From the cell containing the given text, extract its center point as (X, Y) coordinate. 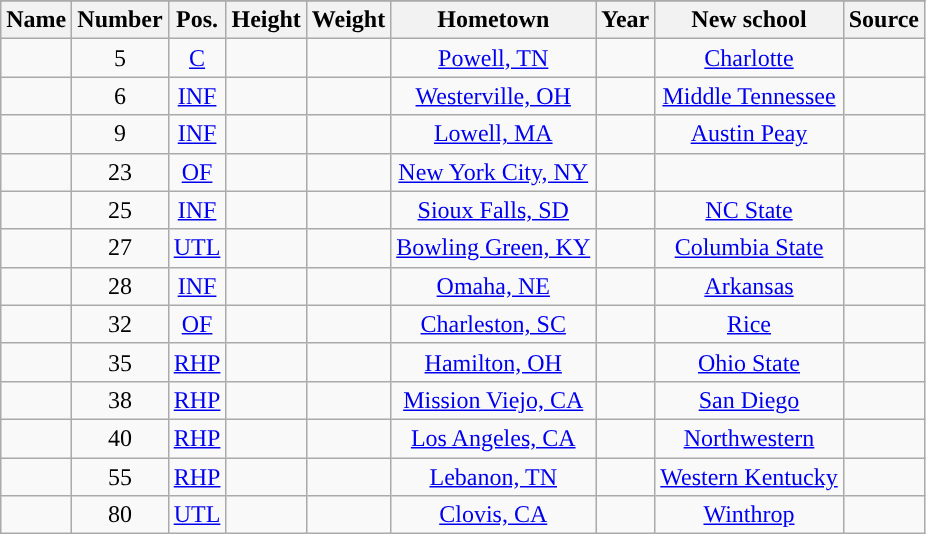
Charleston, SC (494, 324)
Western Kentucky (749, 477)
40 (120, 438)
Name (36, 20)
Columbia State (749, 248)
Hamilton, OH (494, 362)
Los Angeles, CA (494, 438)
NC State (749, 210)
Bowling Green, KY (494, 248)
Middle Tennessee (749, 96)
Number (120, 20)
Austin Peay (749, 134)
San Diego (749, 400)
35 (120, 362)
Weight (348, 20)
Winthrop (749, 515)
Year (626, 20)
80 (120, 515)
Mission Viejo, CA (494, 400)
Clovis, CA (494, 515)
Westerville, OH (494, 96)
27 (120, 248)
New York City, NY (494, 172)
Lebanon, TN (494, 477)
5 (120, 58)
Northwestern (749, 438)
28 (120, 286)
6 (120, 96)
38 (120, 400)
Hometown (494, 20)
Height (266, 20)
Charlotte (749, 58)
Pos. (197, 20)
25 (120, 210)
Omaha, NE (494, 286)
C (197, 58)
Ohio State (749, 362)
Sioux Falls, SD (494, 210)
9 (120, 134)
23 (120, 172)
Arkansas (749, 286)
Powell, TN (494, 58)
New school (749, 20)
Source (884, 20)
55 (120, 477)
Lowell, MA (494, 134)
32 (120, 324)
Rice (749, 324)
